Extract the (X, Y) coordinate from the center of the cell holding the provided text.  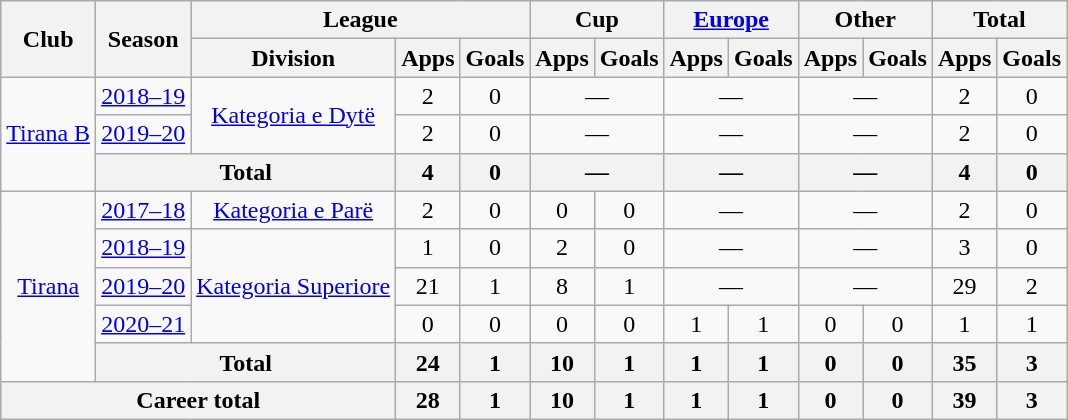
Career total (198, 400)
Other (865, 20)
Season (144, 39)
Kategoria e Dytë (294, 115)
Tirana B (48, 134)
2017–18 (144, 210)
2020–21 (144, 324)
Europe (731, 20)
28 (428, 400)
Division (294, 58)
35 (964, 362)
Cup (597, 20)
8 (562, 286)
29 (964, 286)
Club (48, 39)
League (360, 20)
24 (428, 362)
Kategoria e Parë (294, 210)
39 (964, 400)
Kategoria Superiore (294, 286)
21 (428, 286)
Tirana (48, 286)
